Pinpoint the cell where the given text exists, returning its [x, y] midpoint coordinate. 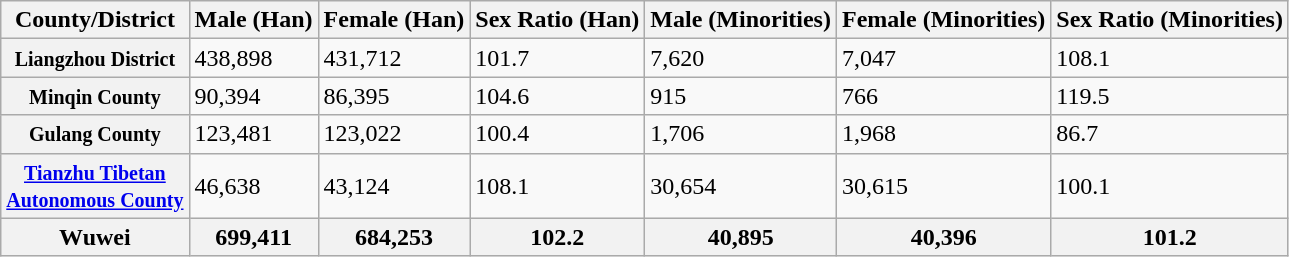
30,654 [741, 186]
119.5 [1170, 96]
40,895 [741, 237]
102.2 [558, 237]
1,706 [741, 134]
86.7 [1170, 134]
101.2 [1170, 237]
Liangzhou District [95, 58]
123,481 [254, 134]
1,968 [943, 134]
7,620 [741, 58]
766 [943, 96]
Male (Minorities) [741, 20]
123,022 [394, 134]
100.1 [1170, 186]
100.4 [558, 134]
101.7 [558, 58]
90,394 [254, 96]
46,638 [254, 186]
Male (Han) [254, 20]
43,124 [394, 186]
County/District [95, 20]
431,712 [394, 58]
40,396 [943, 237]
Sex Ratio (Han) [558, 20]
86,395 [394, 96]
Sex Ratio (Minorities) [1170, 20]
Female (Minorities) [943, 20]
Gulang County [95, 134]
684,253 [394, 237]
7,047 [943, 58]
699,411 [254, 237]
104.6 [558, 96]
438,898 [254, 58]
30,615 [943, 186]
Tianzhu TibetanAutonomous County [95, 186]
Female (Han) [394, 20]
Wuwei [95, 237]
915 [741, 96]
Minqin County [95, 96]
